Find where the given text appears and provide that cell's center as [X, Y] coordinate. 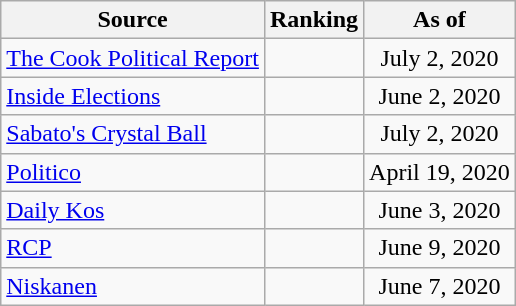
RCP [133, 248]
The Cook Political Report [133, 58]
Source [133, 20]
June 3, 2020 [440, 210]
Ranking [314, 20]
Niskanen [133, 286]
Politico [133, 172]
Sabato's Crystal Ball [133, 134]
June 9, 2020 [440, 248]
June 2, 2020 [440, 96]
June 7, 2020 [440, 286]
Daily Kos [133, 210]
Inside Elections [133, 96]
April 19, 2020 [440, 172]
As of [440, 20]
